Extract the (x, y) coordinate from the center of the cell holding the provided text.  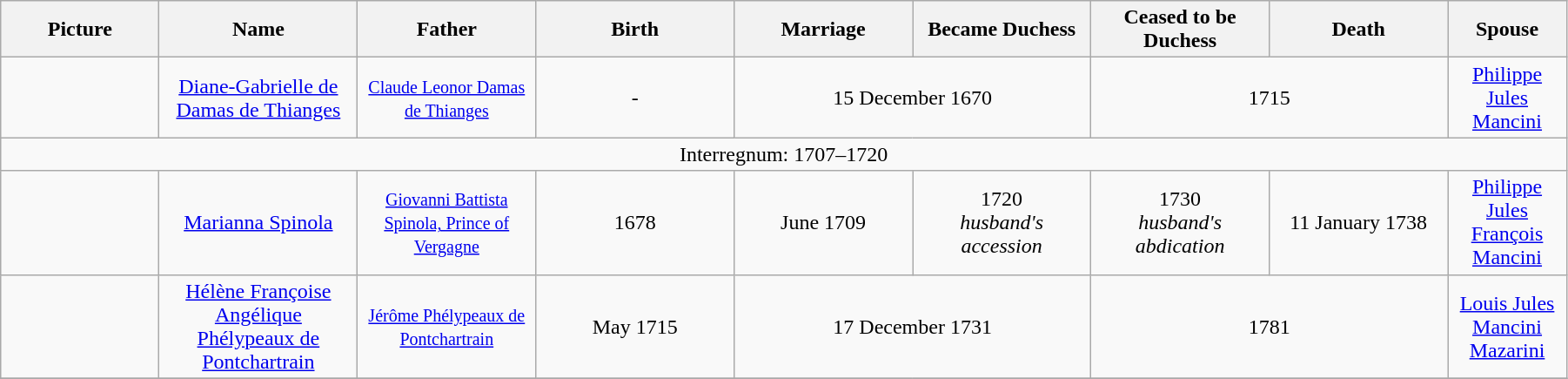
Claude Leonor Damas de Thianges (447, 98)
Jérôme Phélypeaux de Pontchartrain (447, 326)
17 December 1731 (913, 326)
Father (447, 30)
Philippe Jules Mancini (1507, 98)
Diane-Gabrielle de Damas de Thianges (258, 98)
Giovanni Battista Spinola, Prince of Vergagne (447, 223)
Marianna Spinola (258, 223)
1715 (1270, 98)
Spouse (1507, 30)
May 1715 (635, 326)
15 December 1670 (913, 98)
Hélène Françoise Angélique Phélypeaux de Pontchartrain (258, 326)
1720husband's accession (1002, 223)
Louis Jules Mancini Mazarini (1507, 326)
- (635, 98)
11 January 1738 (1359, 223)
Birth (635, 30)
Ceased to be Duchess (1180, 30)
Name (258, 30)
Became Duchess (1002, 30)
Picture (80, 30)
Marriage (823, 30)
1730husband's abdication (1180, 223)
Philippe Jules François Mancini (1507, 223)
1678 (635, 223)
1781 (1270, 326)
Death (1359, 30)
June 1709 (823, 223)
Interregnum: 1707–1720 (784, 154)
